Identify which cell holds the provided text, then report its [x, y] central coordinate. 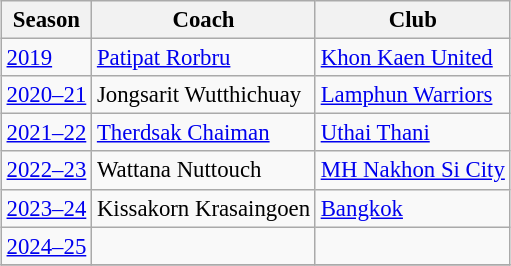
2023–24 [46, 208]
Therdsak Chaiman [204, 133]
2020–21 [46, 95]
Bangkok [412, 208]
Coach [204, 20]
Jongsarit Wutthichuay [204, 95]
2021–22 [46, 133]
2022–23 [46, 170]
Wattana Nuttouch [204, 170]
Kissakorn Krasaingoen [204, 208]
Season [46, 20]
Patipat Rorbru [204, 58]
Uthai Thani [412, 133]
Khon Kaen United [412, 58]
Lamphun Warriors [412, 95]
MH Nakhon Si City [412, 170]
Club [412, 20]
2019 [46, 58]
2024–25 [46, 246]
